Determine the (X, Y) coordinate at the center of the cell enclosing the given text.  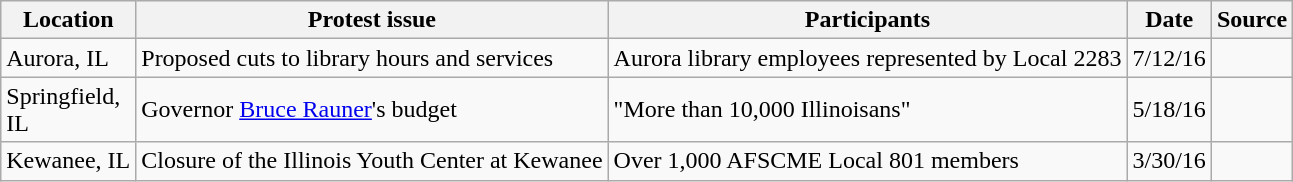
"More than 10,000 Illinoisans" (868, 110)
Participants (868, 20)
Kewanee, IL (68, 161)
Aurora, IL (68, 58)
Source (1252, 20)
Date (1169, 20)
Protest issue (372, 20)
Closure of the Illinois Youth Center at Kewanee (372, 161)
7/12/16 (1169, 58)
Springfield,IL (68, 110)
Proposed cuts to library hours and services (372, 58)
3/30/16 (1169, 161)
Location (68, 20)
Over 1,000 AFSCME Local 801 members (868, 161)
Governor Bruce Rauner's budget (372, 110)
Aurora library employees represented by Local 2283 (868, 58)
5/18/16 (1169, 110)
